For the text-containing cell, return its midpoint in [X, Y] coordinate format. 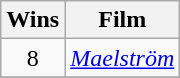
Wins [33, 20]
8 [33, 58]
Maelström [122, 58]
Film [122, 20]
